Identify which cell holds the provided text, then report its [x, y] central coordinate. 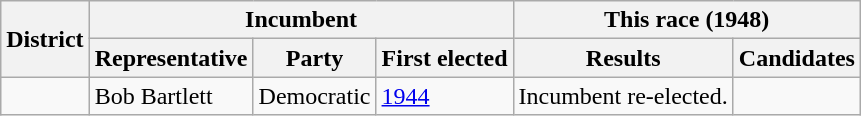
1944 [444, 96]
First elected [444, 58]
Incumbent [301, 20]
Candidates [796, 58]
Party [314, 58]
District [45, 39]
Incumbent re-elected. [623, 96]
Results [623, 58]
Bob Bartlett [171, 96]
Democratic [314, 96]
Representative [171, 58]
This race (1948) [686, 20]
